Locate the cell with the specified text and output its [X, Y] center coordinate. 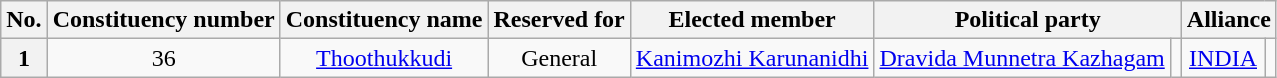
Political party [1028, 20]
Reserved for [559, 20]
36 [164, 58]
Dravida Munnetra Kazhagam [1022, 58]
Thoothukkudi [384, 58]
General [559, 58]
Constituency name [384, 20]
Constituency number [164, 20]
Alliance [1228, 20]
No. [24, 20]
Elected member [752, 20]
1 [24, 58]
Kanimozhi Karunanidhi [752, 58]
INDIA [1222, 58]
